Identify which cell holds the provided text, then report its (X, Y) central coordinate. 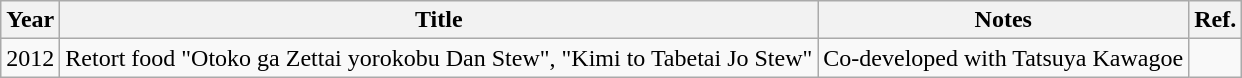
2012 (30, 58)
Title (439, 20)
Notes (1004, 20)
Retort food "Otoko ga Zettai yorokobu Dan Stew", "Kimi to Tabetai Jo Stew" (439, 58)
Co-developed with Tatsuya Kawagoe (1004, 58)
Year (30, 20)
Ref. (1216, 20)
